Provide the [X, Y] coordinate of the cell's center where the given text is located.  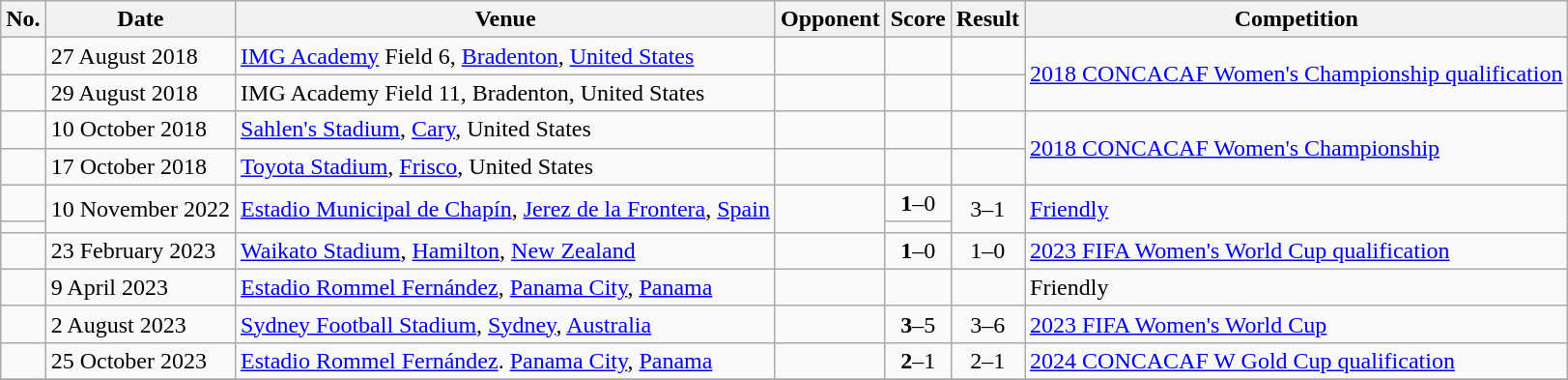
Date [140, 19]
3–1 [987, 209]
Score [918, 19]
3–6 [987, 324]
27 August 2018 [140, 56]
Toyota Stadium, Frisco, United States [506, 166]
2023 FIFA Women's World Cup qualification [1297, 250]
17 October 2018 [140, 166]
29 August 2018 [140, 93]
Venue [506, 19]
IMG Academy Field 11, Bradenton, United States [506, 93]
2 August 2023 [140, 324]
23 February 2023 [140, 250]
Estadio Rommel Fernández, Panama City, Panama [506, 287]
Sahlen's Stadium, Cary, United States [506, 130]
Sydney Football Stadium, Sydney, Australia [506, 324]
Competition [1297, 19]
IMG Academy Field 6, Bradenton, United States [506, 56]
2024 CONCACAF W Gold Cup qualification [1297, 361]
2018 CONCACAF Women's Championship [1297, 148]
9 April 2023 [140, 287]
Estadio Municipal de Chapín, Jerez de la Frontera, Spain [506, 209]
25 October 2023 [140, 361]
Result [987, 19]
Opponent [830, 19]
3–5 [918, 324]
10 November 2022 [140, 209]
Waikato Stadium, Hamilton, New Zealand [506, 250]
Estadio Rommel Fernández. Panama City, Panama [506, 361]
2023 FIFA Women's World Cup [1297, 324]
No. [23, 19]
10 October 2018 [140, 130]
2018 CONCACAF Women's Championship qualification [1297, 74]
